From the cell containing the given text, extract its center point as [X, Y] coordinate. 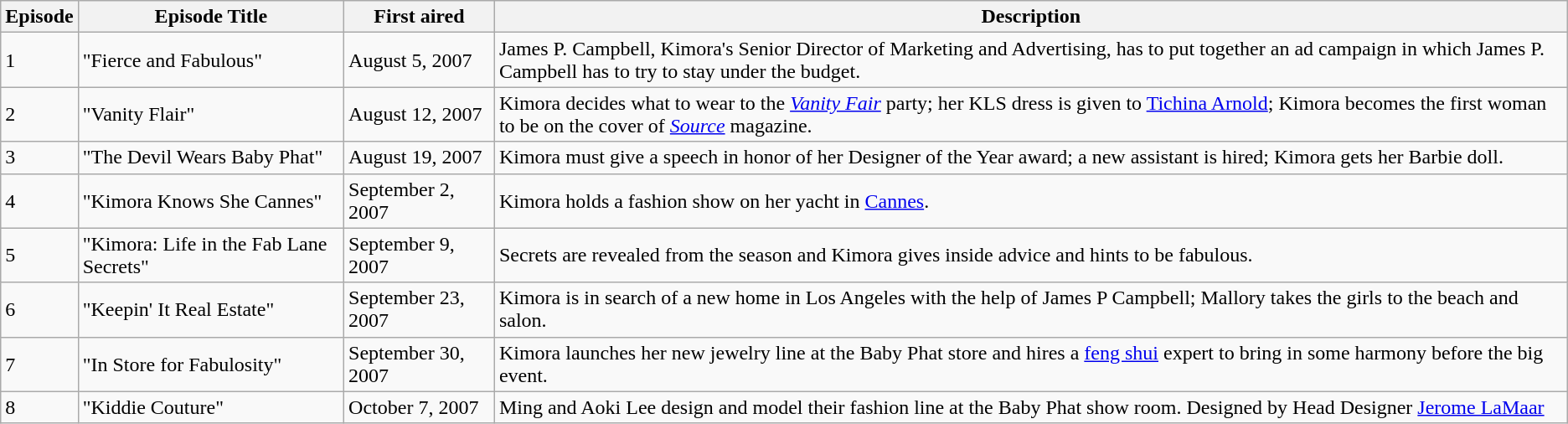
Kimora is in search of a new home in Los Angeles with the help of James P Campbell; Mallory takes the girls to the beach and salon. [1030, 310]
"Kimora Knows She Cannes" [211, 201]
September 23, 2007 [420, 310]
"Keepin' It Real Estate" [211, 310]
First aired [420, 17]
Kimora launches her new jewelry line at the Baby Phat store and hires a feng shui expert to bring in some harmony before the big event. [1030, 364]
6 [39, 310]
Kimora must give a speech in honor of her Designer of the Year award; a new assistant is hired; Kimora gets her Barbie doll. [1030, 158]
"Kiddie Couture" [211, 407]
1 [39, 60]
8 [39, 407]
"In Store for Fabulosity" [211, 364]
Kimora holds a fashion show on her yacht in Cannes. [1030, 201]
August 12, 2007 [420, 114]
"Kimora: Life in the Fab Lane Secrets" [211, 255]
5 [39, 255]
"The Devil Wears Baby Phat" [211, 158]
Secrets are revealed from the season and Kimora gives inside advice and hints to be fabulous. [1030, 255]
September 2, 2007 [420, 201]
Episode Title [211, 17]
October 7, 2007 [420, 407]
3 [39, 158]
"Vanity Flair" [211, 114]
September 30, 2007 [420, 364]
4 [39, 201]
September 9, 2007 [420, 255]
August 19, 2007 [420, 158]
7 [39, 364]
August 5, 2007 [420, 60]
Ming and Aoki Lee design and model their fashion line at the Baby Phat show room. Designed by Head Designer Jerome LaMaar [1030, 407]
Episode [39, 17]
Description [1030, 17]
2 [39, 114]
"Fierce and Fabulous" [211, 60]
